From the cell containing the given text, extract its center point as [X, Y] coordinate. 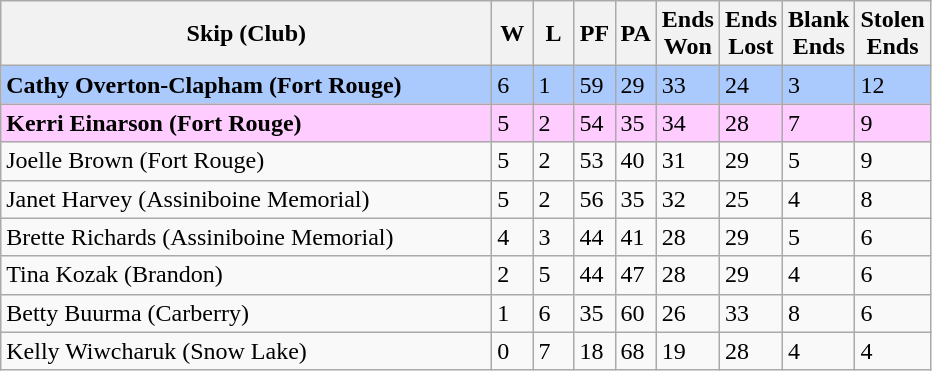
12 [892, 85]
34 [688, 123]
59 [594, 85]
Cathy Overton-Clapham (Fort Rouge) [246, 85]
56 [594, 199]
26 [688, 313]
47 [636, 275]
32 [688, 199]
Joelle Brown (Fort Rouge) [246, 161]
40 [636, 161]
18 [594, 351]
Tina Kozak (Brandon) [246, 275]
31 [688, 161]
25 [750, 199]
68 [636, 351]
Betty Buurma (Carberry) [246, 313]
Brette Richards (Assiniboine Memorial) [246, 237]
Kerri Einarson (Fort Rouge) [246, 123]
54 [594, 123]
53 [594, 161]
Janet Harvey (Assiniboine Memorial) [246, 199]
60 [636, 313]
Kelly Wiwcharuk (Snow Lake) [246, 351]
24 [750, 85]
41 [636, 237]
Ends Won [688, 34]
Ends Lost [750, 34]
Stolen Ends [892, 34]
Skip (Club) [246, 34]
L [554, 34]
PA [636, 34]
PF [594, 34]
19 [688, 351]
0 [512, 351]
W [512, 34]
Blank Ends [819, 34]
